Scan for the cell matching the given text and deliver its [X, Y] coordinate at center. 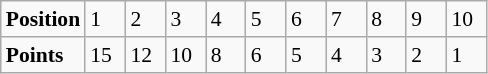
Position [43, 19]
15 [105, 55]
Points [43, 55]
12 [145, 55]
9 [426, 19]
7 [346, 19]
